For the text-containing cell, return its midpoint in [X, Y] coordinate format. 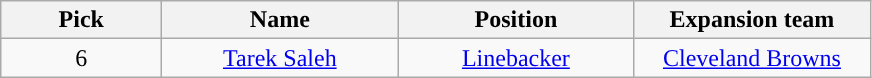
Cleveland Browns [752, 58]
Expansion team [752, 20]
Name [280, 20]
Tarek Saleh [280, 58]
Linebacker [516, 58]
Position [516, 20]
6 [82, 58]
Pick [82, 20]
